Search for the cell housing the specified text and yield its (X, Y) center coordinate. 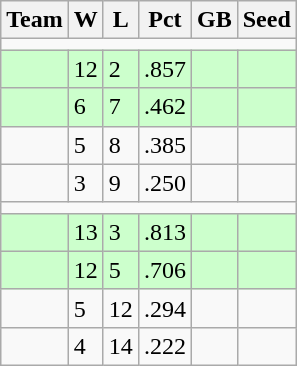
.857 (164, 69)
L (120, 20)
7 (120, 107)
.462 (164, 107)
.222 (164, 346)
6 (86, 107)
W (86, 20)
.250 (164, 183)
14 (120, 346)
Team (35, 20)
4 (86, 346)
.813 (164, 232)
.294 (164, 308)
2 (120, 69)
.385 (164, 145)
Pct (164, 20)
13 (86, 232)
8 (120, 145)
GB (214, 20)
.706 (164, 270)
9 (120, 183)
Seed (266, 20)
